Provide the (x, y) coordinate of the cell's center where the given text is located.  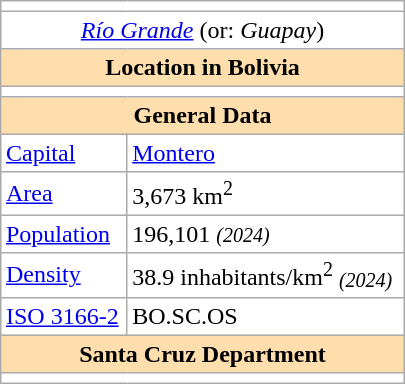
General Data (203, 116)
Santa Cruz Department (203, 354)
Río Grande (or: Guapay) (203, 30)
38.9 inhabitants/km2 (2024) (266, 275)
Capital (64, 153)
3,673 km2 (266, 194)
Population (64, 235)
BO.SC.OS (266, 316)
Density (64, 275)
Location in Bolivia (203, 68)
196,101 (2024) (266, 235)
Area (64, 194)
ISO 3166-2 (64, 316)
Montero (266, 153)
